Locate the cell with the specified text and output its (X, Y) center coordinate. 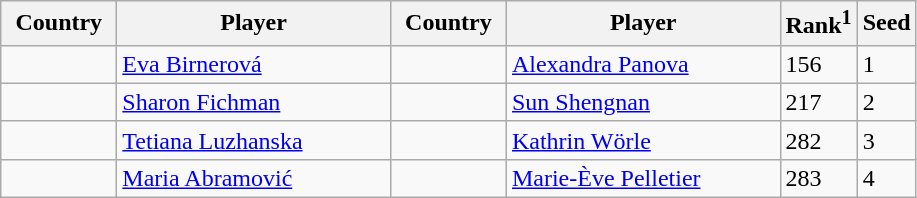
Seed (886, 24)
Tetiana Luzhanska (254, 140)
4 (886, 178)
156 (818, 64)
Rank1 (818, 24)
Sharon Fichman (254, 102)
1 (886, 64)
282 (818, 140)
2 (886, 102)
283 (818, 178)
Kathrin Wörle (643, 140)
217 (818, 102)
Marie-Ève Pelletier (643, 178)
Eva Birnerová (254, 64)
Sun Shengnan (643, 102)
Alexandra Panova (643, 64)
Maria Abramović (254, 178)
3 (886, 140)
